Provide the (x, y) coordinate of the cell's center where the given text is located.  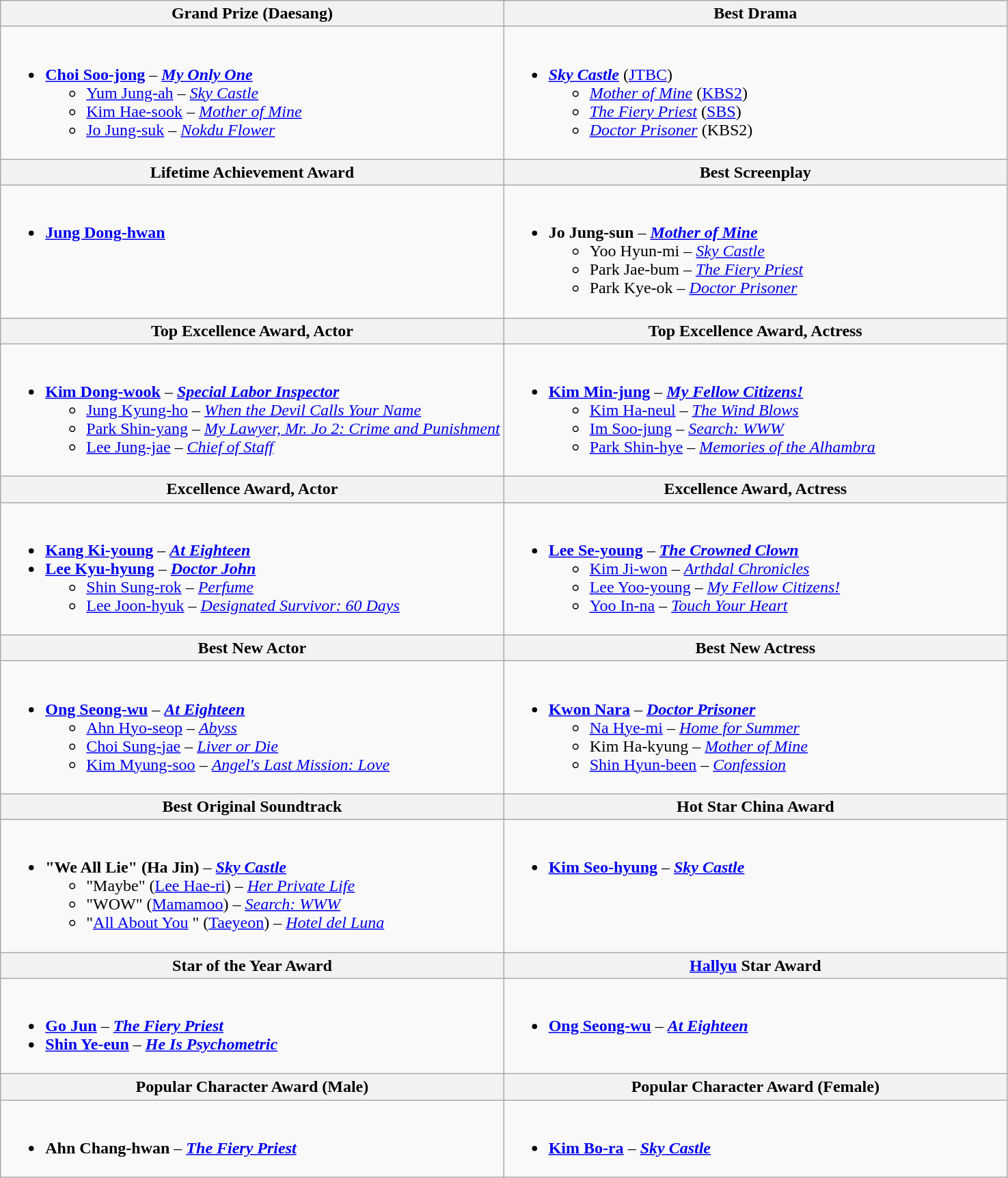
Kim Bo-ra – Sky Castle (755, 1138)
Top Excellence Award, Actress (755, 331)
Lifetime Achievement Award (252, 172)
Popular Character Award (Female) (755, 1087)
"We All Lie" (Ha Jin) – Sky Castle"Maybe" (Lee Hae-ri) – Her Private Life"WOW" (Mamamoo) – Search: WWW"All About You " (Taeyeon) – Hotel del Luna (252, 886)
Ahn Chang-hwan – The Fiery Priest (252, 1138)
Excellence Award, Actor (252, 489)
Kwon Nara – Doctor PrisonerNa Hye-mi – Home for SummerKim Ha-kyung – Mother of MineShin Hyun-been – Confession (755, 727)
Grand Prize (Daesang) (252, 14)
Excellence Award, Actress (755, 489)
Ong Seong-wu – At EighteenAhn Hyo-seop – AbyssChoi Sung-jae – Liver or DieKim Myung-soo – Angel's Last Mission: Love (252, 727)
Best New Actor (252, 648)
Best Drama (755, 14)
Star of the Year Award (252, 965)
Kim Seo-hyung – Sky Castle (755, 886)
Popular Character Award (Male) (252, 1087)
Best Original Soundtrack (252, 806)
Best New Actress (755, 648)
Top Excellence Award, Actor (252, 331)
Jung Dong-hwan (252, 251)
Ong Seong-wu – At Eighteen (755, 1026)
Hallyu Star Award (755, 965)
Go Jun – The Fiery PriestShin Ye-eun – He Is Psychometric (252, 1026)
Sky Castle (JTBC)Mother of Mine (KBS2)The Fiery Priest (SBS)Doctor Prisoner (KBS2) (755, 93)
Kang Ki-young – At EighteenLee Kyu-hyung – Doctor JohnShin Sung-rok – PerfumeLee Joon-hyuk – Designated Survivor: 60 Days (252, 569)
Lee Se-young – The Crowned ClownKim Ji-won – Arthdal ChroniclesLee Yoo-young – My Fellow Citizens!Yoo In-na – Touch Your Heart (755, 569)
Kim Min-jung – My Fellow Citizens!Kim Ha-neul – The Wind BlowsIm Soo-jung – Search: WWWPark Shin-hye – Memories of the Alhambra (755, 410)
Jo Jung-sun – Mother of MineYoo Hyun-mi – Sky CastlePark Jae-bum – The Fiery PriestPark Kye-ok – Doctor Prisoner (755, 251)
Hot Star China Award (755, 806)
Best Screenplay (755, 172)
Choi Soo-jong – My Only OneYum Jung-ah – Sky CastleKim Hae-sook – Mother of MineJo Jung-suk – Nokdu Flower (252, 93)
